Search for the cell housing the specified text and yield its [X, Y] center coordinate. 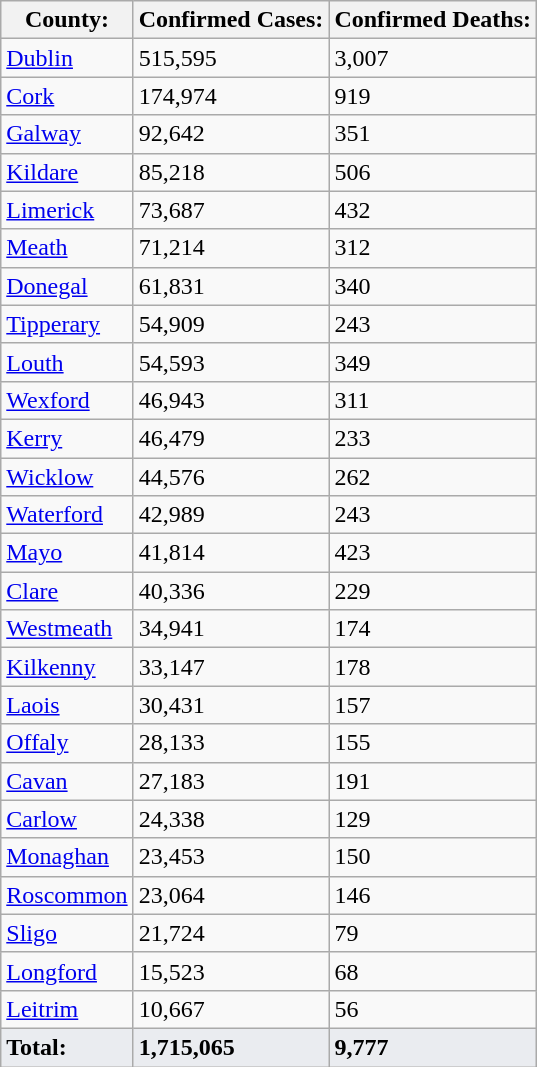
233 [433, 438]
34,941 [231, 629]
Waterford [67, 515]
Galway [67, 134]
21,724 [231, 933]
23,064 [231, 895]
73,687 [231, 210]
Dublin [67, 58]
919 [433, 96]
41,814 [231, 553]
56 [433, 1009]
54,593 [231, 362]
Wexford [67, 400]
423 [433, 553]
155 [433, 743]
Confirmed Cases: [231, 20]
Roscommon [67, 895]
129 [433, 819]
Sligo [67, 933]
92,642 [231, 134]
40,336 [231, 591]
15,523 [231, 971]
Laois [67, 705]
10,667 [231, 1009]
Monaghan [67, 857]
Tipperary [67, 324]
24,338 [231, 819]
Louth [67, 362]
Offaly [67, 743]
Longford [67, 971]
28,133 [231, 743]
Westmeath [67, 629]
Kildare [67, 172]
85,218 [231, 172]
Limerick [67, 210]
Wicklow [67, 477]
351 [433, 134]
Cavan [67, 781]
9,777 [433, 1047]
178 [433, 667]
174,974 [231, 96]
33,147 [231, 667]
61,831 [231, 286]
Meath [67, 248]
311 [433, 400]
Total: [67, 1047]
County: [67, 20]
Carlow [67, 819]
44,576 [231, 477]
432 [433, 210]
Clare [67, 591]
3,007 [433, 58]
191 [433, 781]
68 [433, 971]
349 [433, 362]
Kilkenny [67, 667]
146 [433, 895]
312 [433, 248]
Confirmed Deaths: [433, 20]
23,453 [231, 857]
Kerry [67, 438]
1,715,065 [231, 1047]
262 [433, 477]
Leitrim [67, 1009]
71,214 [231, 248]
Donegal [67, 286]
42,989 [231, 515]
27,183 [231, 781]
Mayo [67, 553]
150 [433, 857]
46,943 [231, 400]
46,479 [231, 438]
229 [433, 591]
515,595 [231, 58]
157 [433, 705]
174 [433, 629]
Cork [67, 96]
340 [433, 286]
54,909 [231, 324]
506 [433, 172]
79 [433, 933]
30,431 [231, 705]
